Provide the [x, y] coordinate of the cell's center where the given text is located.  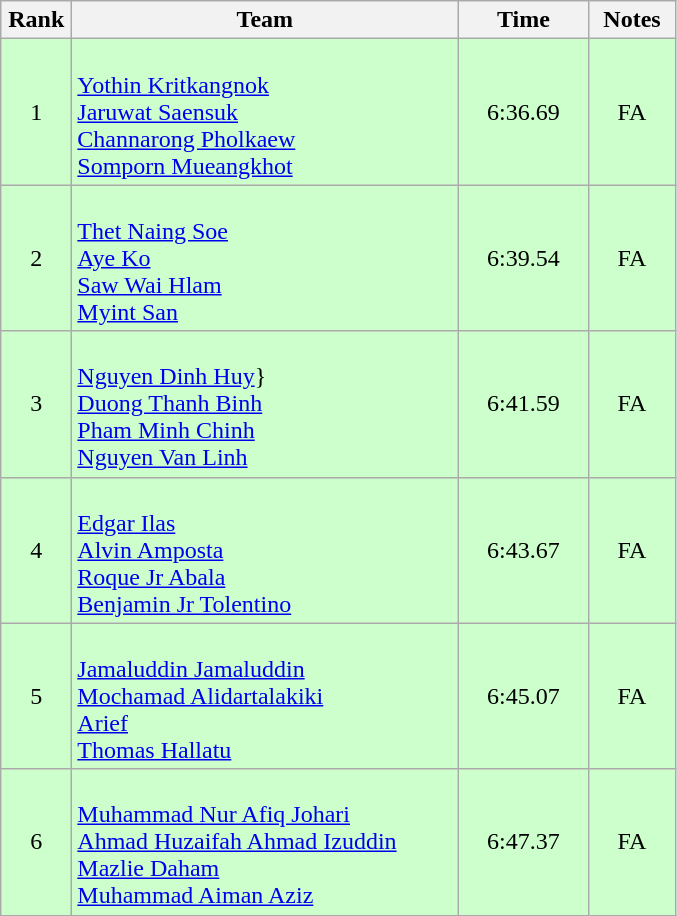
Edgar IlasAlvin AmpostaRoque Jr AbalaBenjamin Jr Tolentino [265, 550]
Thet Naing SoeAye KoSaw Wai HlamMyint San [265, 258]
3 [36, 404]
6:43.67 [524, 550]
6:36.69 [524, 112]
Notes [632, 20]
6 [36, 842]
1 [36, 112]
Yothin KritkangnokJaruwat SaensukChannarong PholkaewSomporn Mueangkhot [265, 112]
Nguyen Dinh Huy}Duong Thanh BinhPham Minh ChinhNguyen Van Linh [265, 404]
Time [524, 20]
6:39.54 [524, 258]
5 [36, 696]
Muhammad Nur Afiq JohariAhmad Huzaifah Ahmad IzuddinMazlie DahamMuhammad Aiman Aziz [265, 842]
6:41.59 [524, 404]
Rank [36, 20]
2 [36, 258]
6:47.37 [524, 842]
6:45.07 [524, 696]
4 [36, 550]
Jamaluddin JamaluddinMochamad AlidartalakikiAriefThomas Hallatu [265, 696]
Team [265, 20]
